Return the [x, y] coordinate for the center point of the cell that contains the specified text.  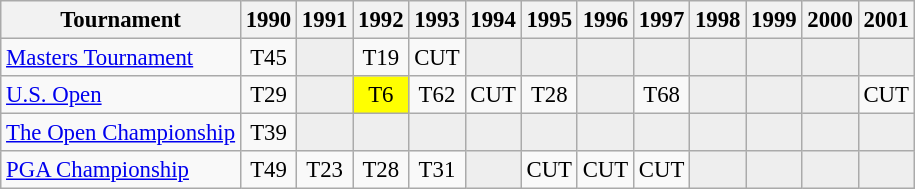
T62 [437, 95]
T68 [661, 95]
T39 [268, 133]
Tournament [121, 20]
1998 [718, 20]
1990 [268, 20]
2000 [830, 20]
1991 [325, 20]
T6 [381, 95]
T49 [268, 170]
T45 [268, 58]
The Open Championship [121, 133]
1997 [661, 20]
1995 [549, 20]
Masters Tournament [121, 58]
1993 [437, 20]
1992 [381, 20]
T29 [268, 95]
T31 [437, 170]
2001 [886, 20]
1996 [605, 20]
1994 [493, 20]
T19 [381, 58]
T23 [325, 170]
U.S. Open [121, 95]
1999 [774, 20]
PGA Championship [121, 170]
